Search for the cell housing the specified text and yield its (x, y) center coordinate. 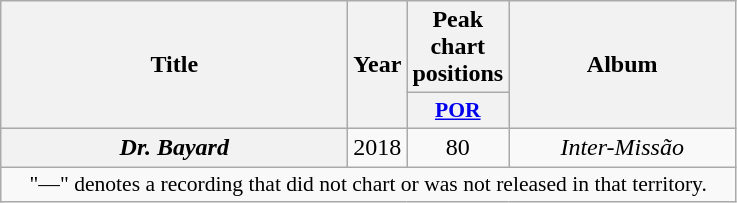
Title (174, 65)
"—" denotes a recording that did not chart or was not released in that territory. (368, 184)
Inter-Missão (622, 147)
2018 (378, 147)
Year (378, 65)
Album (622, 65)
80 (458, 147)
Peak chart positions (458, 47)
Dr. Bayard (174, 147)
POR (458, 111)
